Scan for the cell matching the given text and deliver its (X, Y) coordinate at center. 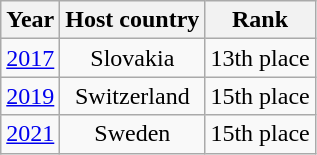
Rank (260, 20)
Year (30, 20)
Sweden (132, 134)
Switzerland (132, 96)
2019 (30, 96)
Slovakia (132, 58)
13th place (260, 58)
2017 (30, 58)
Host country (132, 20)
2021 (30, 134)
